Locate the cell with the specified text and output its (X, Y) center coordinate. 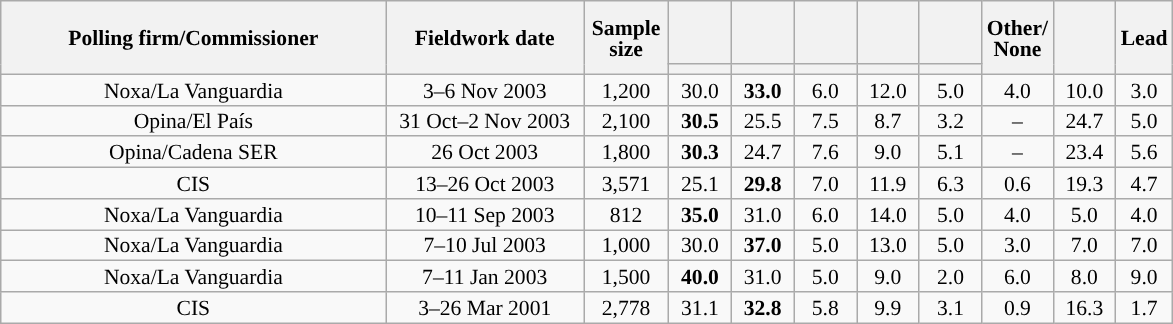
812 (626, 214)
3–26 Mar 2001 (485, 308)
13.0 (888, 246)
Fieldwork date (485, 38)
13–26 Oct 2003 (485, 184)
5.1 (950, 152)
25.5 (762, 120)
10.0 (1084, 90)
3.2 (950, 120)
1.7 (1144, 308)
26 Oct 2003 (485, 152)
37.0 (762, 246)
7–10 Jul 2003 (485, 246)
1,800 (626, 152)
3.1 (950, 308)
1,200 (626, 90)
Opina/Cadena SER (194, 152)
1,500 (626, 276)
0.9 (1018, 308)
31 Oct–2 Nov 2003 (485, 120)
35.0 (700, 214)
19.3 (1084, 184)
29.8 (762, 184)
32.8 (762, 308)
9.9 (888, 308)
14.0 (888, 214)
5.6 (1144, 152)
2,100 (626, 120)
Sample size (626, 38)
5.8 (826, 308)
4.7 (1144, 184)
33.0 (762, 90)
2.0 (950, 276)
3,571 (626, 184)
Opina/El País (194, 120)
30.5 (700, 120)
2,778 (626, 308)
8.7 (888, 120)
Polling firm/Commissioner (194, 38)
7–11 Jan 2003 (485, 276)
16.3 (1084, 308)
31.1 (700, 308)
0.6 (1018, 184)
30.3 (700, 152)
3–6 Nov 2003 (485, 90)
23.4 (1084, 152)
Other/None (1018, 38)
25.1 (700, 184)
8.0 (1084, 276)
10–11 Sep 2003 (485, 214)
40.0 (700, 276)
12.0 (888, 90)
7.5 (826, 120)
1,000 (626, 246)
11.9 (888, 184)
7.6 (826, 152)
6.3 (950, 184)
Lead (1144, 38)
